Search for the cell housing the specified text and yield its (x, y) center coordinate. 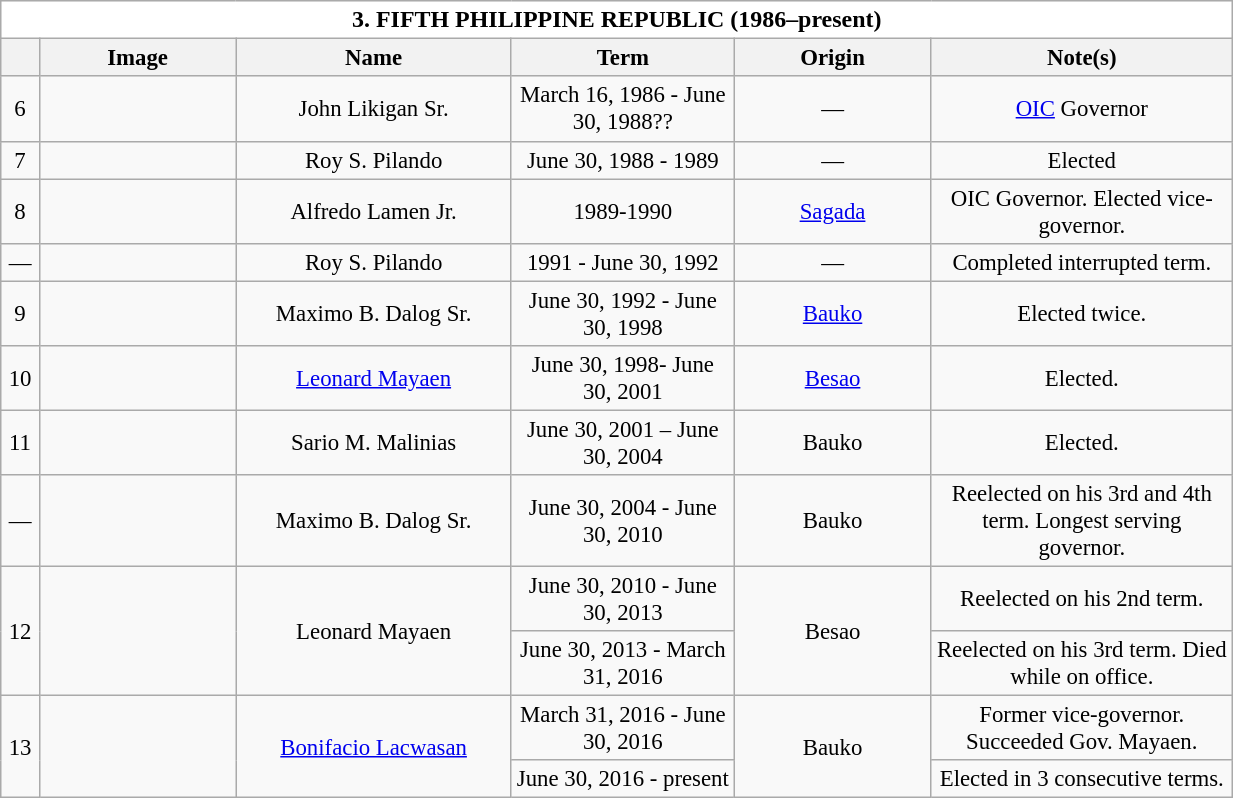
1991 - June 30, 1992 (622, 262)
10 (20, 378)
March 16, 1986 - June 30, 1988?? (622, 110)
June 30, 1988 - 1989 (622, 160)
Origin (832, 58)
June 30, 2013 - March 31, 2016 (622, 664)
Bonifacio Lacwasan (374, 747)
June 30, 2016 - present (622, 779)
8 (20, 212)
Elected in 3 consecutive terms. (1082, 779)
Reelected on his 3rd term. Died while on office. (1082, 664)
June 30, 2001 – June 30, 2004 (622, 442)
6 (20, 110)
Completed interrupted term. (1082, 262)
3. FIFTH PHILIPPINE REPUBLIC (1986–present) (617, 20)
Elected twice. (1082, 314)
Image (138, 58)
Sagada (832, 212)
9 (20, 314)
13 (20, 747)
June 30, 2004 - June 30, 2010 (622, 521)
March 31, 2016 - June 30, 2016 (622, 728)
June 30, 2010 - June 30, 2013 (622, 598)
11 (20, 442)
Former vice-governor. Succeeded Gov. Mayaen. (1082, 728)
1989-1990 (622, 212)
Reelected on his 3rd and 4th term. Longest serving governor. (1082, 521)
Note(s) (1082, 58)
June 30, 1992 - June 30, 1998 (622, 314)
Alfredo Lamen Jr. (374, 212)
John Likigan Sr. (374, 110)
Name (374, 58)
OIC Governor (1082, 110)
Reelected on his 2nd term. (1082, 598)
Elected (1082, 160)
7 (20, 160)
OIC Governor. Elected vice-governor. (1082, 212)
June 30, 1998- June 30, 2001 (622, 378)
Sario M. Malinias (374, 442)
Term (622, 58)
12 (20, 630)
